Identify which cell holds the provided text, then report its [X, Y] central coordinate. 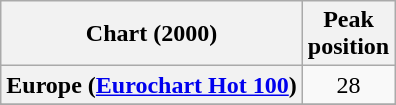
Europe (Eurochart Hot 100) [152, 85]
Peakposition [348, 34]
Chart (2000) [152, 34]
28 [348, 85]
